Pinpoint the cell where the given text exists, returning its [x, y] midpoint coordinate. 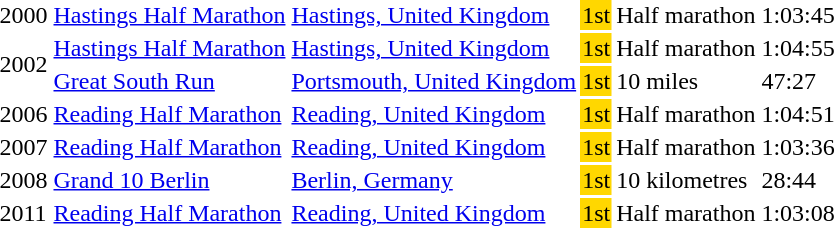
Portsmouth, United Kingdom [434, 81]
10 kilometres [686, 180]
10 miles [686, 81]
Great South Run [170, 81]
Berlin, Germany [434, 180]
Grand 10 Berlin [170, 180]
